For the text-containing cell, return its midpoint in [X, Y] coordinate format. 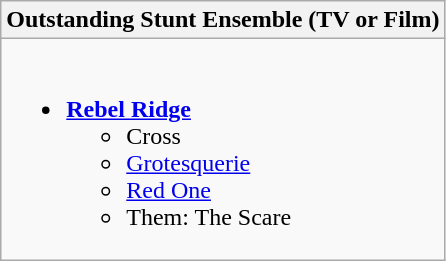
Rebel RidgeCrossGrotesquerieRed OneThem: The Scare [223, 150]
Outstanding Stunt Ensemble (TV or Film) [223, 20]
